For the text-containing cell, return its midpoint in (X, Y) coordinate format. 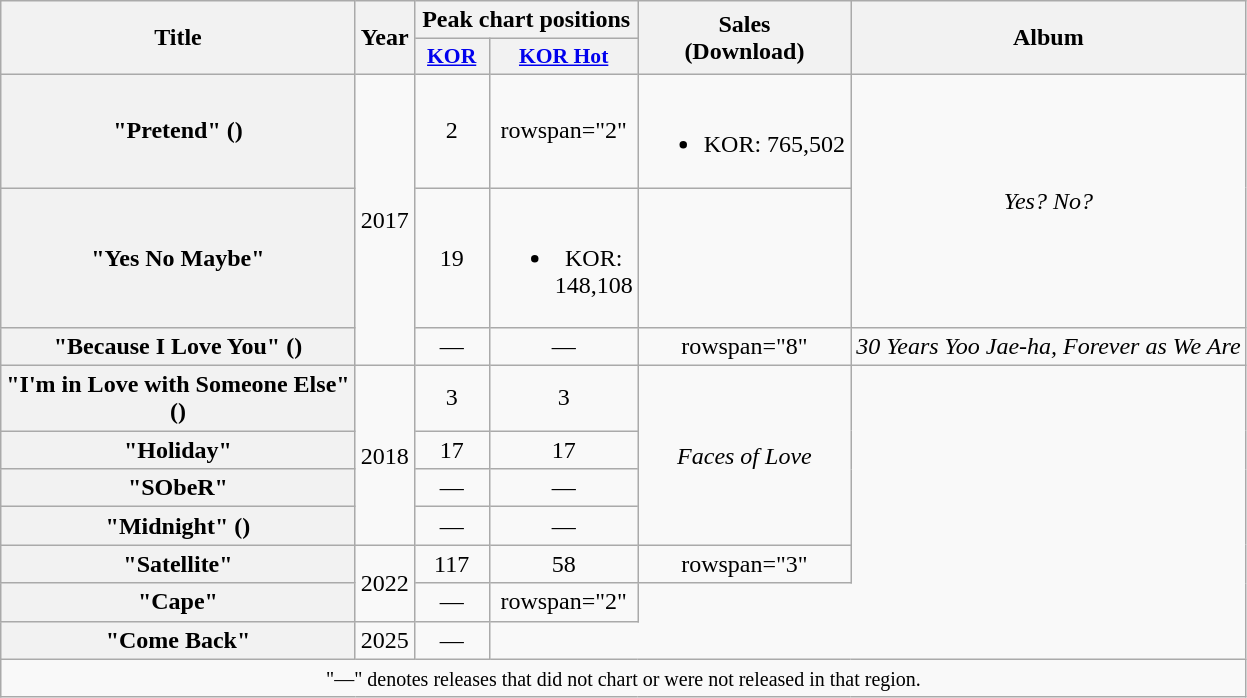
"Holiday" (178, 450)
KOR Hot (564, 57)
"Come Back" (178, 640)
Album (1049, 38)
Peak chart positions (526, 20)
Year (384, 38)
2 (452, 130)
2018 (384, 456)
2022 (384, 583)
2017 (384, 220)
Faces of Love (744, 456)
"Pretend" () (178, 130)
KOR (452, 57)
"Because I Love You" () (178, 347)
"SObeR" (178, 488)
Title (178, 38)
19 (452, 258)
"Satellite" (178, 564)
KOR: 765,502 (744, 130)
"Yes No Maybe" (178, 258)
"I'm in Love with Someone Else"() (178, 398)
Sales(Download) (744, 38)
"Cape" (178, 602)
KOR: 148,108 (564, 258)
30 Years Yoo Jae-ha, Forever as We Are (1049, 347)
rowspan="3" (744, 564)
rowspan="8" (744, 347)
117 (452, 564)
"Midnight" () (178, 526)
58 (564, 564)
Yes? No? (1049, 200)
2025 (384, 640)
"—" denotes releases that did not chart or were not released in that region. (624, 678)
